Scan for the cell matching the given text and deliver its [X, Y] coordinate at center. 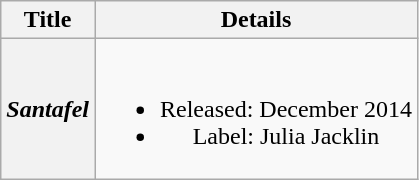
Details [256, 20]
Released: December 2014Label: Julia Jacklin [256, 109]
Santafel [48, 109]
Title [48, 20]
